Pinpoint the cell where the given text exists, returning its (x, y) midpoint coordinate. 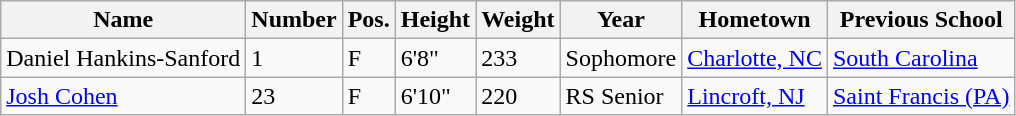
Saint Francis (PA) (921, 96)
RS Senior (621, 96)
Height (435, 20)
Daniel Hankins-Sanford (124, 58)
Previous School (921, 20)
Hometown (755, 20)
6'10" (435, 96)
Year (621, 20)
220 (518, 96)
Weight (518, 20)
1 (294, 58)
6'8" (435, 58)
23 (294, 96)
Pos. (368, 20)
Name (124, 20)
Sophomore (621, 58)
South Carolina (921, 58)
Number (294, 20)
233 (518, 58)
Lincroft, NJ (755, 96)
Josh Cohen (124, 96)
Charlotte, NC (755, 58)
